Search for the cell housing the specified text and yield its (X, Y) center coordinate. 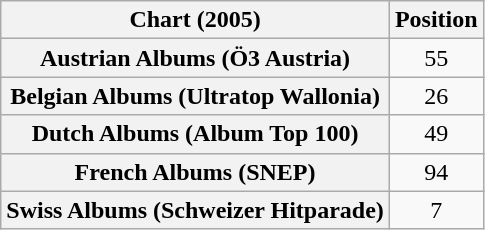
Chart (2005) (196, 20)
Position (436, 20)
94 (436, 172)
55 (436, 58)
Austrian Albums (Ö3 Austria) (196, 58)
Dutch Albums (Album Top 100) (196, 134)
Swiss Albums (Schweizer Hitparade) (196, 210)
49 (436, 134)
7 (436, 210)
French Albums (SNEP) (196, 172)
Belgian Albums (Ultratop Wallonia) (196, 96)
26 (436, 96)
